Return the [x, y] coordinate for the center point of the cell that contains the specified text.  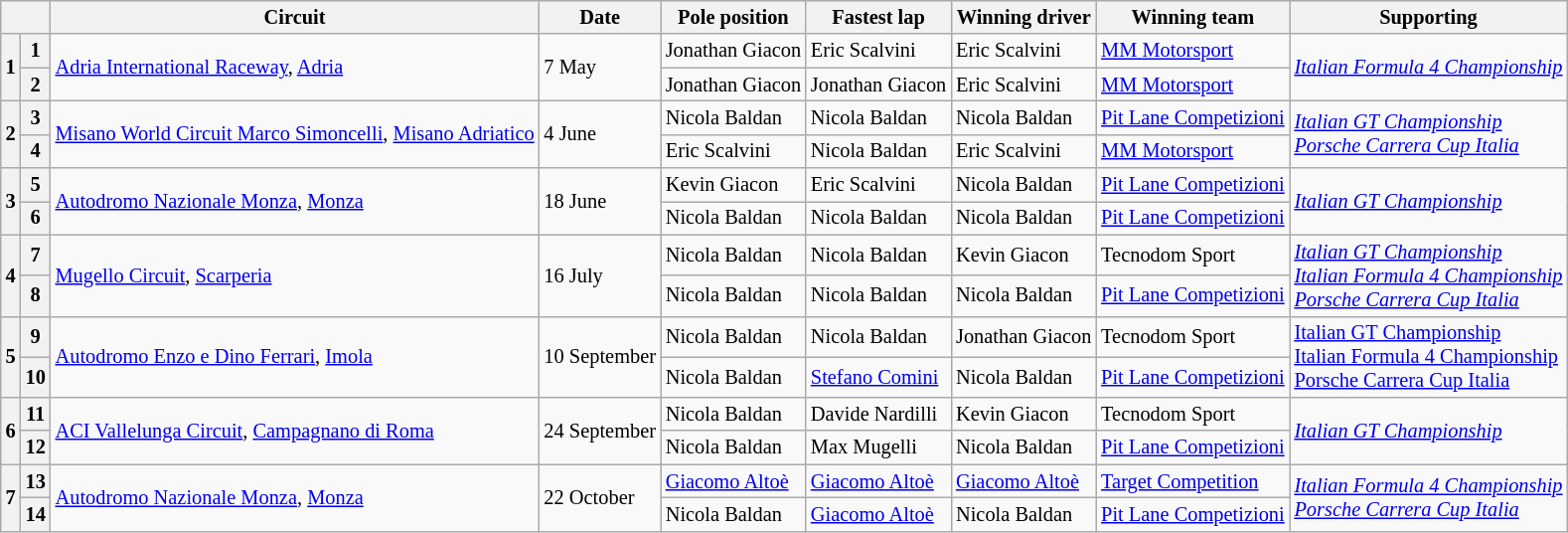
Autodromo Enzo e Dino Ferrari, Imola [295, 357]
Italian Formula 4 Championship [1429, 68]
4 June [600, 133]
Circuit [295, 17]
Target Competition [1192, 481]
16 July [600, 275]
Davide Nardilli [878, 414]
ACI Vallelunga Circuit, Campagnano di Roma [295, 430]
7 May [600, 68]
10 [36, 376]
Date [600, 17]
8 [36, 296]
18 June [600, 201]
Supporting [1429, 17]
11 [36, 414]
9 [36, 336]
12 [36, 447]
Italian GT Championship Porsche Carrera Cup Italia [1429, 133]
24 September [600, 430]
22 October [600, 497]
Fastest lap [878, 17]
Max Mugelli [878, 447]
13 [36, 481]
Misano World Circuit Marco Simoncelli, Misano Adriatico [295, 133]
Winning team [1192, 17]
10 September [600, 357]
Italian Formula 4 Championship Porsche Carrera Cup Italia [1429, 497]
Winning driver [1023, 17]
Adria International Raceway, Adria [295, 68]
14 [36, 514]
Pole position [733, 17]
Mugello Circuit, Scarperia [295, 275]
Stefano Comini [878, 376]
